Determine the [x, y] coordinate at the center of the cell enclosing the given text.  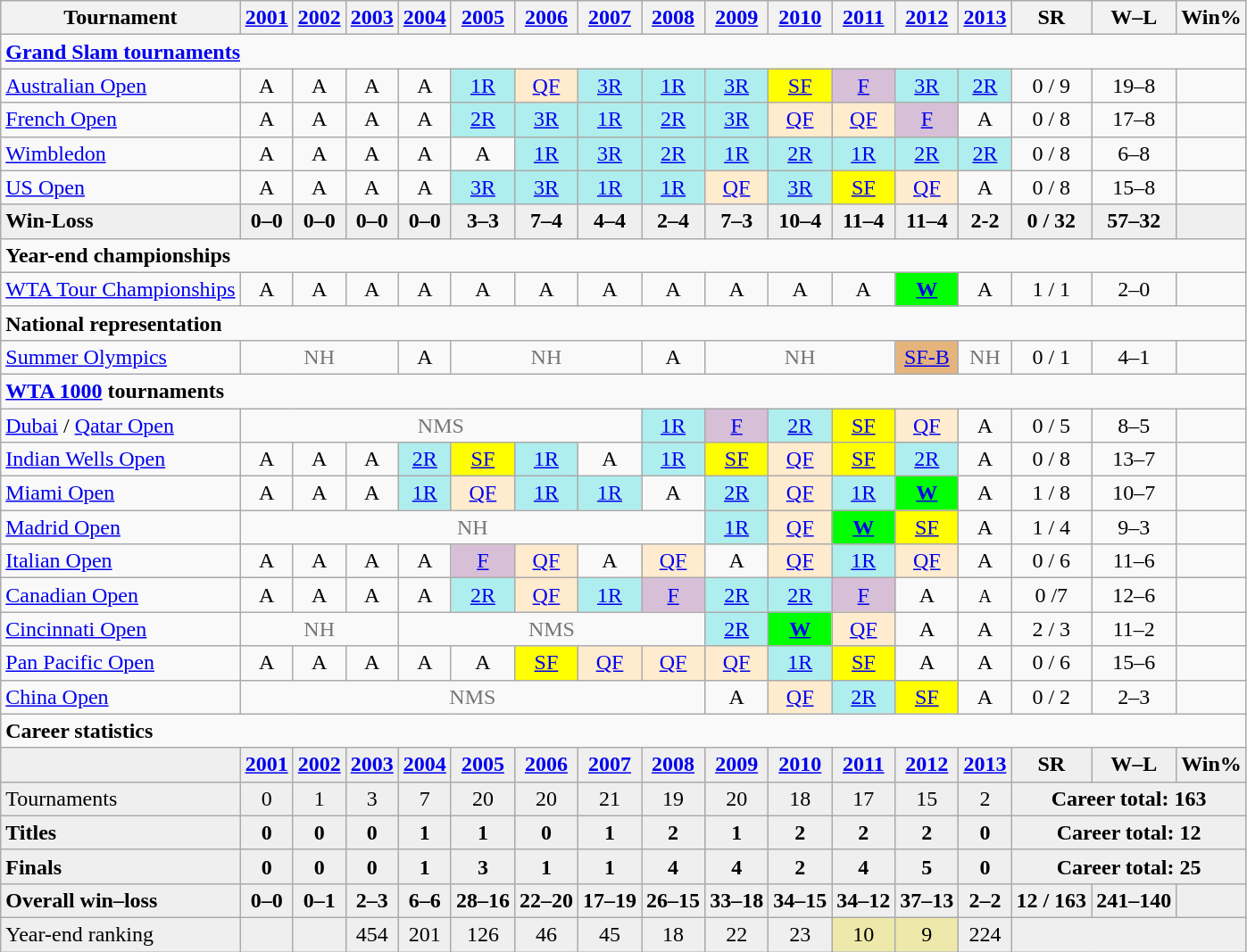
15–8 [1134, 187]
17–19 [609, 900]
Italian Open [121, 561]
Career statistics [624, 731]
28–16 [482, 900]
Finals [121, 866]
Win-Loss [121, 221]
Canadian Open [121, 595]
7–4 [546, 221]
2 / 3 [1052, 629]
Grand Slam tournaments [624, 52]
1 / 4 [1052, 527]
19 [673, 799]
5 [927, 866]
French Open [121, 120]
0 /7 [1052, 595]
224 [985, 934]
2–4 [673, 221]
37–13 [927, 900]
Australian Open [121, 86]
11–6 [1134, 561]
Year-end ranking [121, 934]
46 [546, 934]
26–15 [673, 900]
201 [425, 934]
33–18 [737, 900]
9 [927, 934]
Tournaments [121, 799]
4–4 [609, 221]
19–8 [1134, 86]
7–3 [737, 221]
15 [927, 799]
Career total: 163 [1128, 799]
Cincinnati Open [121, 629]
2–0 [1134, 289]
7 [425, 799]
US Open [121, 187]
8–5 [1134, 426]
241–140 [1134, 900]
9–3 [1134, 527]
0 / 2 [1052, 697]
SF-B [927, 357]
57–32 [1134, 221]
Madrid Open [121, 527]
Career total: 12 [1128, 832]
45 [609, 934]
23 [800, 934]
Overall win–loss [121, 900]
15–6 [1134, 663]
WTA 1000 tournaments [624, 391]
Wimbledon [121, 153]
6–8 [1134, 153]
Dubai / Qatar Open [121, 426]
WTA Tour Championships [121, 289]
Career total: 25 [1128, 866]
21 [609, 799]
34–15 [800, 900]
10–4 [800, 221]
126 [482, 934]
National representation [624, 323]
6–6 [425, 900]
1 / 1 [1052, 289]
10–7 [1134, 493]
12 / 163 [1052, 900]
Year-end championships [624, 255]
Miami Open [121, 493]
3–3 [482, 221]
11–2 [1134, 629]
12–6 [1134, 595]
2-2 [985, 221]
Summer Olympics [121, 357]
Titles [121, 832]
2–2 [985, 900]
17 [864, 799]
0 / 1 [1052, 357]
22 [737, 934]
0 / 32 [1052, 221]
1 / 8 [1052, 493]
454 [371, 934]
0 / 9 [1052, 86]
34–12 [864, 900]
10 [864, 934]
China Open [121, 697]
Indian Wells Open [121, 459]
4–1 [1134, 357]
Pan Pacific Open [121, 663]
Tournament [121, 18]
17–8 [1134, 120]
13–7 [1134, 459]
0 / 5 [1052, 426]
0–1 [320, 900]
22–20 [546, 900]
